Scan for the cell matching the given text and deliver its (X, Y) coordinate at center. 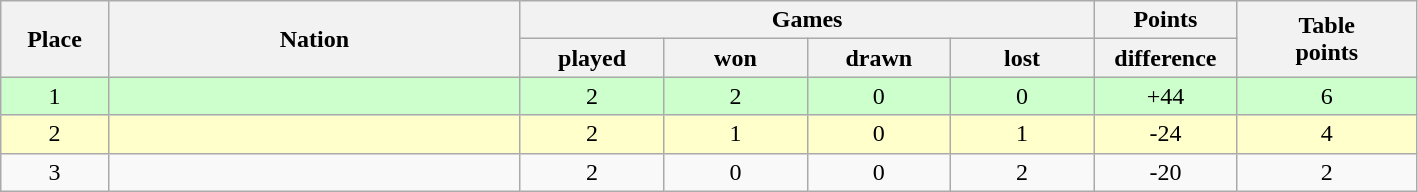
lost (1022, 58)
-24 (1166, 134)
won (736, 58)
4 (1326, 134)
Nation (314, 39)
Points (1166, 20)
difference (1166, 58)
+44 (1166, 96)
3 (55, 172)
Tablepoints (1326, 39)
Place (55, 39)
-20 (1166, 172)
Games (806, 20)
6 (1326, 96)
played (592, 58)
drawn (878, 58)
